Find where the given text appears and provide that cell's center as (x, y) coordinate. 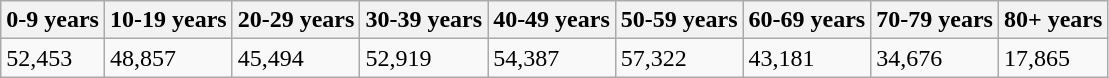
57,322 (679, 58)
43,181 (807, 58)
52,453 (53, 58)
0-9 years (53, 20)
60-69 years (807, 20)
70-79 years (935, 20)
45,494 (296, 58)
50-59 years (679, 20)
10-19 years (168, 20)
54,387 (552, 58)
34,676 (935, 58)
30-39 years (424, 20)
52,919 (424, 58)
20-29 years (296, 20)
17,865 (1052, 58)
48,857 (168, 58)
80+ years (1052, 20)
40-49 years (552, 20)
